Scan for the cell matching the given text and deliver its [X, Y] coordinate at center. 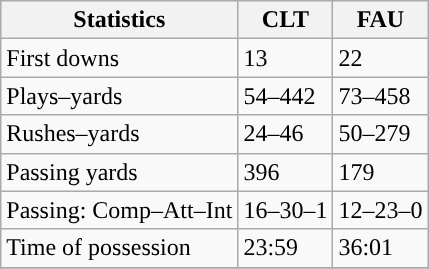
FAU [380, 20]
First downs [120, 58]
73–458 [380, 96]
23:59 [286, 248]
Statistics [120, 20]
13 [286, 58]
Passing: Comp–Att–Int [120, 210]
16–30–1 [286, 210]
54–442 [286, 96]
396 [286, 172]
179 [380, 172]
50–279 [380, 134]
Time of possession [120, 248]
24–46 [286, 134]
12–23–0 [380, 210]
Passing yards [120, 172]
CLT [286, 20]
Plays–yards [120, 96]
Rushes–yards [120, 134]
22 [380, 58]
36:01 [380, 248]
